Return the (x, y) coordinate for the center point of the cell that contains the specified text.  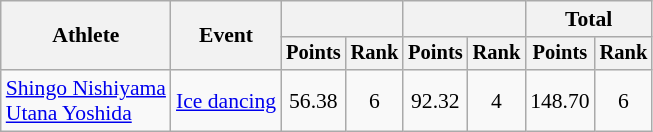
4 (497, 100)
Ice dancing (226, 100)
Total (588, 19)
92.32 (435, 100)
Athlete (86, 36)
Event (226, 36)
148.70 (560, 100)
Shingo NishiyamaUtana Yoshida (86, 100)
56.38 (313, 100)
